Provide the (x, y) coordinate of the cell's center where the given text is located.  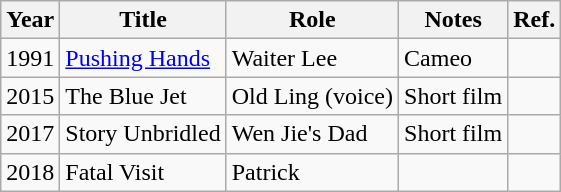
2015 (30, 96)
Patrick (312, 172)
Notes (454, 20)
2017 (30, 134)
Year (30, 20)
Ref. (534, 20)
Story Unbridled (143, 134)
The Blue Jet (143, 96)
Pushing Hands (143, 58)
Cameo (454, 58)
Fatal Visit (143, 172)
Old Ling (voice) (312, 96)
Role (312, 20)
2018 (30, 172)
Waiter Lee (312, 58)
Title (143, 20)
Wen Jie's Dad (312, 134)
1991 (30, 58)
